Determine the [x, y] coordinate at the center of the cell enclosing the given text.  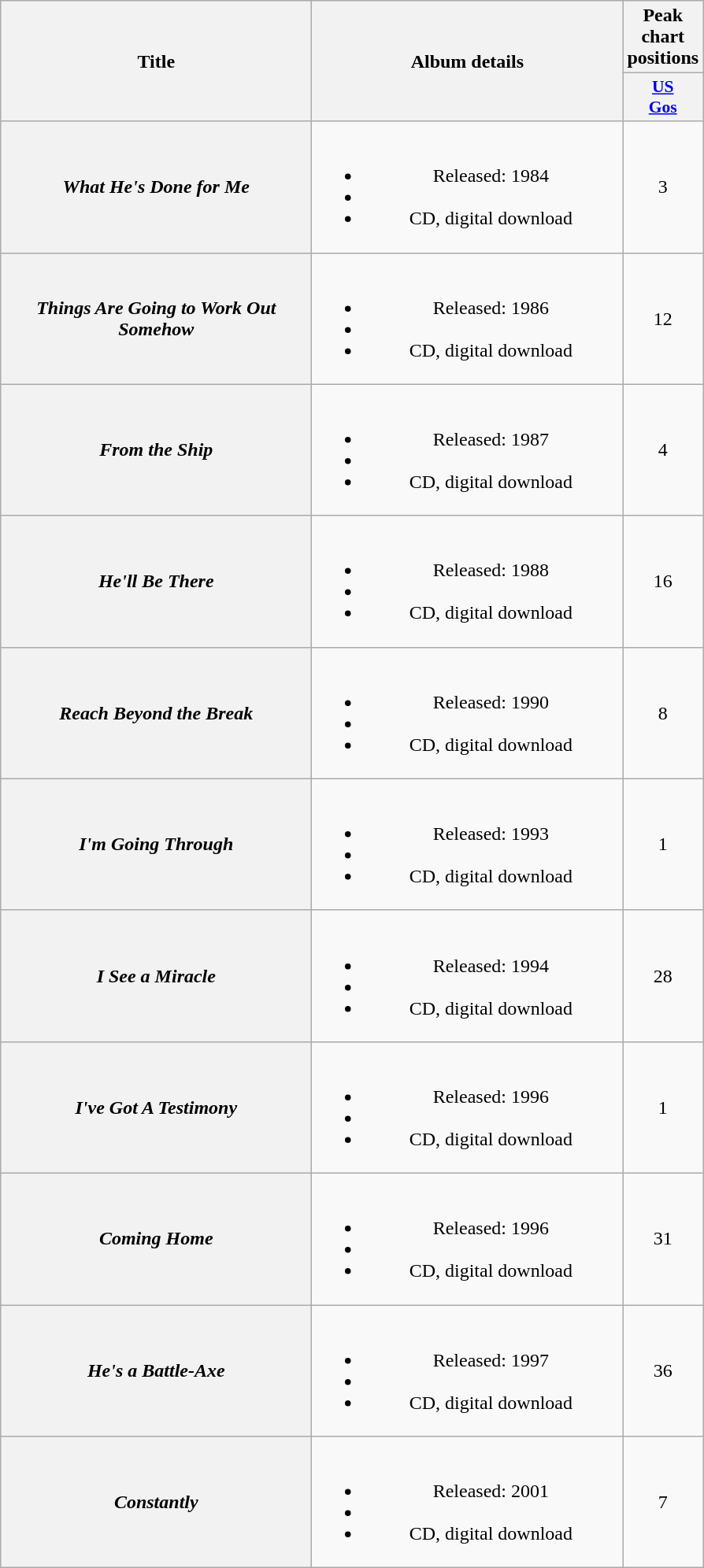
36 [663, 1371]
Constantly [156, 1502]
I'm Going Through [156, 844]
From the Ship [156, 450]
Released: 1986CD, digital download [468, 318]
Peak chart positions [663, 37]
Released: 1988CD, digital download [468, 581]
What He's Done for Me [156, 187]
8 [663, 713]
Released: 1994CD, digital download [468, 976]
He's a Battle-Axe [156, 1371]
Released: 2001CD, digital download [468, 1502]
I've Got A Testimony [156, 1107]
He'll Be There [156, 581]
Released: 1993CD, digital download [468, 844]
4 [663, 450]
Released: 1984CD, digital download [468, 187]
12 [663, 318]
7 [663, 1502]
USGos [663, 98]
I See a Miracle [156, 976]
16 [663, 581]
Released: 1997CD, digital download [468, 1371]
3 [663, 187]
Title [156, 61]
Album details [468, 61]
Things Are Going to Work Out Somehow [156, 318]
Reach Beyond the Break [156, 713]
Released: 1990CD, digital download [468, 713]
28 [663, 976]
Coming Home [156, 1239]
Released: 1987CD, digital download [468, 450]
31 [663, 1239]
